Search for the cell housing the specified text and yield its (x, y) center coordinate. 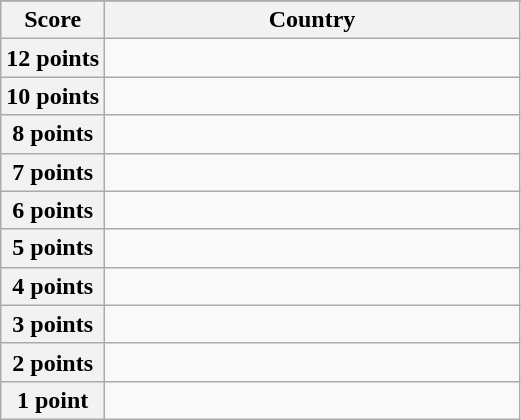
2 points (53, 362)
4 points (53, 286)
6 points (53, 210)
10 points (53, 96)
Score (53, 20)
8 points (53, 134)
1 point (53, 400)
7 points (53, 172)
3 points (53, 324)
5 points (53, 248)
Country (312, 20)
12 points (53, 58)
